Scan for the cell matching the given text and deliver its (X, Y) coordinate at center. 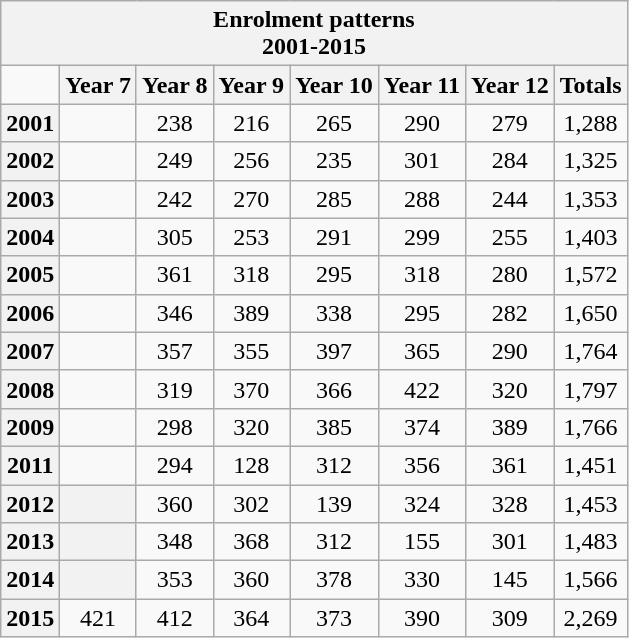
2,269 (590, 618)
255 (510, 237)
265 (334, 123)
397 (334, 351)
242 (174, 199)
Year 11 (422, 85)
284 (510, 161)
338 (334, 313)
2002 (30, 161)
279 (510, 123)
1,650 (590, 313)
330 (422, 580)
294 (174, 465)
2008 (30, 389)
256 (252, 161)
285 (334, 199)
249 (174, 161)
365 (422, 351)
374 (422, 427)
253 (252, 237)
2007 (30, 351)
298 (174, 427)
Year 8 (174, 85)
155 (422, 542)
238 (174, 123)
370 (252, 389)
324 (422, 503)
412 (174, 618)
2009 (30, 427)
346 (174, 313)
1,572 (590, 275)
291 (334, 237)
385 (334, 427)
2001 (30, 123)
357 (174, 351)
1,288 (590, 123)
421 (98, 618)
1,451 (590, 465)
235 (334, 161)
373 (334, 618)
2011 (30, 465)
378 (334, 580)
Year 12 (510, 85)
348 (174, 542)
1,764 (590, 351)
2003 (30, 199)
1,453 (590, 503)
390 (422, 618)
366 (334, 389)
356 (422, 465)
353 (174, 580)
Year 9 (252, 85)
280 (510, 275)
422 (422, 389)
355 (252, 351)
2015 (30, 618)
Totals (590, 85)
1,353 (590, 199)
270 (252, 199)
305 (174, 237)
1,766 (590, 427)
364 (252, 618)
1,403 (590, 237)
2013 (30, 542)
302 (252, 503)
Year 10 (334, 85)
1,483 (590, 542)
2005 (30, 275)
Year 7 (98, 85)
244 (510, 199)
2012 (30, 503)
2014 (30, 580)
2004 (30, 237)
368 (252, 542)
1,566 (590, 580)
288 (422, 199)
309 (510, 618)
328 (510, 503)
216 (252, 123)
145 (510, 580)
1,325 (590, 161)
299 (422, 237)
Enrolment patterns2001-2015 (314, 34)
139 (334, 503)
1,797 (590, 389)
2006 (30, 313)
319 (174, 389)
128 (252, 465)
282 (510, 313)
